Capture the cell that displays the provided text and extract its [x, y] central coordinate. 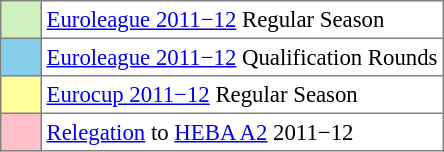
Euroleague 2011−12 Regular Season [242, 20]
Euroleague 2011−12 Qualification Rounds [242, 57]
Eurocup 2011−12 Regular Season [242, 95]
Relegation to HEBA A2 2011−12 [242, 132]
